Search for the cell housing the specified text and yield its [x, y] center coordinate. 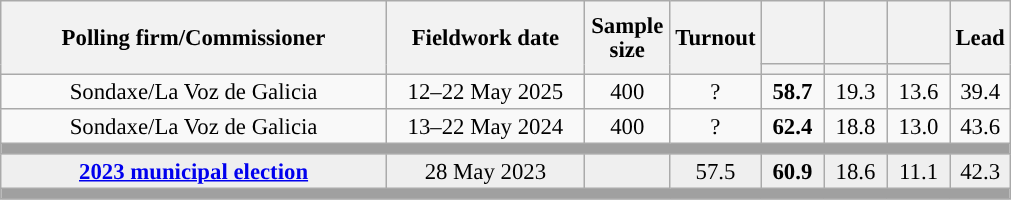
13–22 May 2024 [485, 126]
11.1 [918, 172]
28 May 2023 [485, 172]
19.3 [856, 92]
13.6 [918, 92]
18.8 [856, 126]
57.5 [716, 172]
13.0 [918, 126]
39.4 [980, 92]
60.9 [792, 172]
Fieldwork date [485, 38]
42.3 [980, 172]
2023 municipal election [194, 172]
Lead [980, 38]
Sample size [627, 38]
58.7 [792, 92]
12–22 May 2025 [485, 92]
43.6 [980, 126]
Turnout [716, 38]
62.4 [792, 126]
Polling firm/Commissioner [194, 38]
18.6 [856, 172]
